Capture the cell that displays the provided text and extract its [x, y] central coordinate. 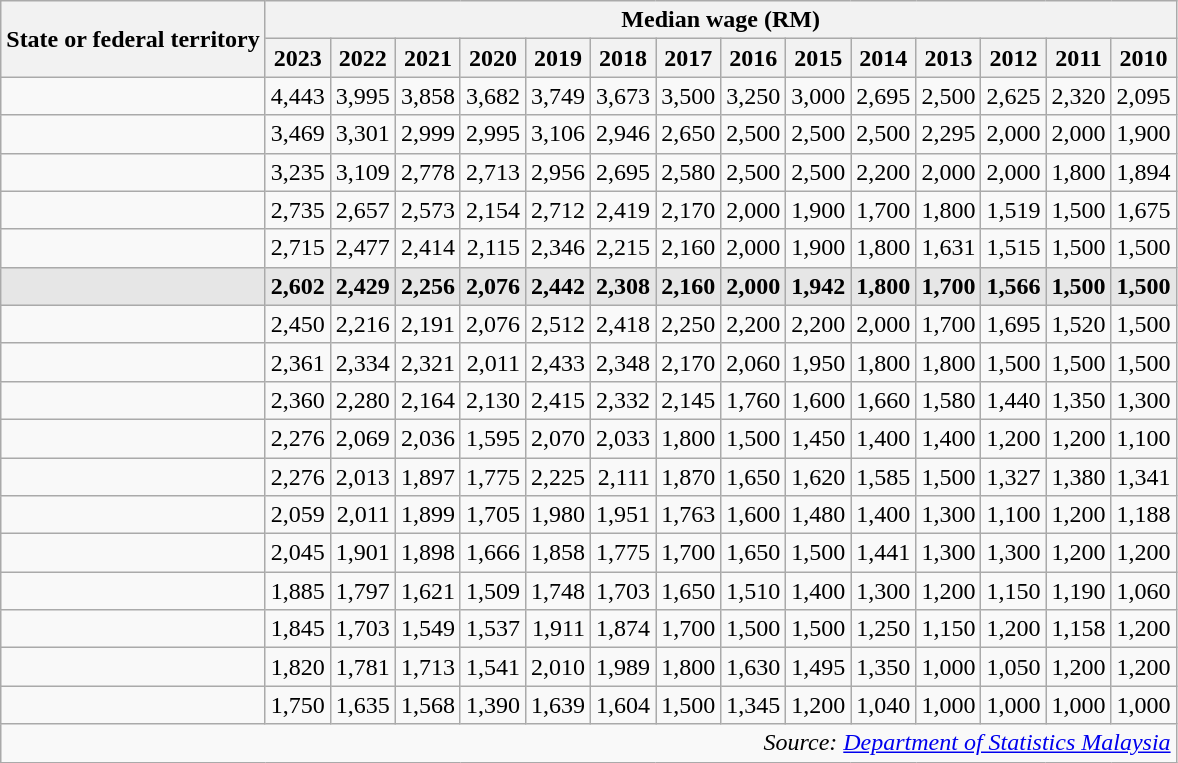
1,748 [558, 591]
1,901 [362, 553]
1,520 [1078, 324]
2011 [1078, 58]
1,989 [624, 667]
1,760 [754, 400]
1,797 [362, 591]
2021 [428, 58]
1,621 [428, 591]
1,763 [688, 515]
3,682 [492, 96]
2,657 [362, 210]
1,566 [1014, 286]
2016 [754, 58]
2,164 [428, 400]
2,013 [362, 477]
2,130 [492, 400]
1,604 [624, 705]
2015 [818, 58]
2,512 [558, 324]
1,911 [558, 629]
1,630 [754, 667]
1,620 [818, 477]
2,036 [428, 438]
1,635 [362, 705]
2,256 [428, 286]
1,050 [1014, 667]
4,443 [298, 96]
3,500 [688, 96]
1,942 [818, 286]
3,250 [754, 96]
1,899 [428, 515]
1,541 [492, 667]
2,059 [298, 515]
1,510 [754, 591]
1,060 [1144, 591]
2,070 [558, 438]
2,321 [428, 362]
1,549 [428, 629]
2,308 [624, 286]
State or federal territory [133, 39]
1,631 [948, 248]
1,158 [1078, 629]
2,712 [558, 210]
3,469 [298, 134]
2,778 [428, 172]
1,980 [558, 515]
1,705 [492, 515]
2,361 [298, 362]
1,951 [624, 515]
2,433 [558, 362]
2,216 [362, 324]
1,509 [492, 591]
2013 [948, 58]
Median wage (RM) [720, 20]
2,573 [428, 210]
2,580 [688, 172]
2,069 [362, 438]
2,715 [298, 248]
1,781 [362, 667]
2,713 [492, 172]
2014 [884, 58]
1,190 [1078, 591]
1,885 [298, 591]
1,537 [492, 629]
2,045 [298, 553]
1,380 [1078, 477]
1,858 [558, 553]
2,442 [558, 286]
1,695 [1014, 324]
2,033 [624, 438]
1,341 [1144, 477]
1,441 [884, 553]
2019 [558, 58]
2,415 [558, 400]
1,874 [624, 629]
2,215 [624, 248]
1,595 [492, 438]
2,602 [298, 286]
1,639 [558, 705]
2023 [298, 58]
1,897 [428, 477]
2,450 [298, 324]
1,845 [298, 629]
1,250 [884, 629]
2020 [492, 58]
1,327 [1014, 477]
1,585 [884, 477]
1,040 [884, 705]
2,115 [492, 248]
1,870 [688, 477]
1,188 [1144, 515]
3,106 [558, 134]
2,154 [492, 210]
2,280 [362, 400]
1,390 [492, 705]
2,419 [624, 210]
1,666 [492, 553]
3,995 [362, 96]
1,450 [818, 438]
2,348 [624, 362]
3,000 [818, 96]
2,946 [624, 134]
1,580 [948, 400]
1,440 [1014, 400]
2,225 [558, 477]
1,660 [884, 400]
2,625 [1014, 96]
2,956 [558, 172]
1,480 [818, 515]
2018 [624, 58]
2,414 [428, 248]
2,477 [362, 248]
2,111 [624, 477]
1,750 [298, 705]
2,060 [754, 362]
2,346 [558, 248]
2,010 [558, 667]
2,995 [492, 134]
1,898 [428, 553]
1,894 [1144, 172]
3,858 [428, 96]
3,109 [362, 172]
Source: Department of Statistics Malaysia [588, 743]
1,515 [1014, 248]
2,360 [298, 400]
2,145 [688, 400]
2,429 [362, 286]
2,735 [298, 210]
2,320 [1078, 96]
1,713 [428, 667]
1,568 [428, 705]
3,673 [624, 96]
2010 [1144, 58]
1,495 [818, 667]
1,675 [1144, 210]
2,650 [688, 134]
2,250 [688, 324]
2,095 [1144, 96]
2017 [688, 58]
2,418 [624, 324]
1,519 [1014, 210]
2,334 [362, 362]
2,999 [428, 134]
2,332 [624, 400]
3,235 [298, 172]
2022 [362, 58]
1,345 [754, 705]
2012 [1014, 58]
2,295 [948, 134]
3,301 [362, 134]
2,191 [428, 324]
3,749 [558, 96]
1,950 [818, 362]
1,820 [298, 667]
